Scan for the cell matching the given text and deliver its (x, y) coordinate at center. 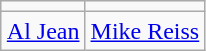
Al Jean (43, 31)
Mike Reiss (145, 31)
